Capture the cell that displays the provided text and extract its [x, y] central coordinate. 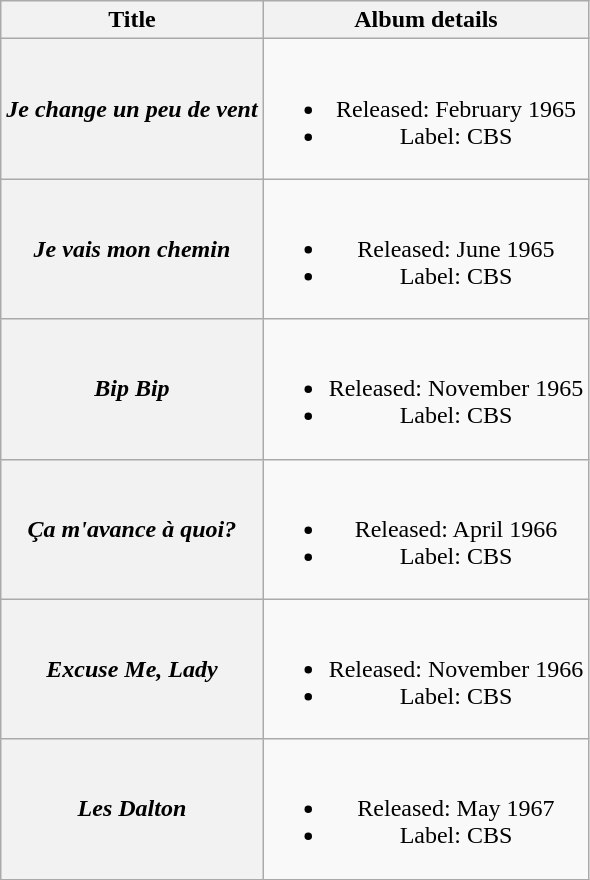
Excuse Me, Lady [132, 669]
Released: November 1966Label: CBS [426, 669]
Les Dalton [132, 809]
Released: June 1965Label: CBS [426, 249]
Released: April 1966Label: CBS [426, 529]
Je change un peu de vent [132, 109]
Released: November 1965Label: CBS [426, 389]
Released: May 1967Label: CBS [426, 809]
Album details [426, 20]
Released: February 1965Label: CBS [426, 109]
Bip Bip [132, 389]
Je vais mon chemin [132, 249]
Ça m'avance à quoi? [132, 529]
Title [132, 20]
